For the text-containing cell, return its midpoint in (X, Y) coordinate format. 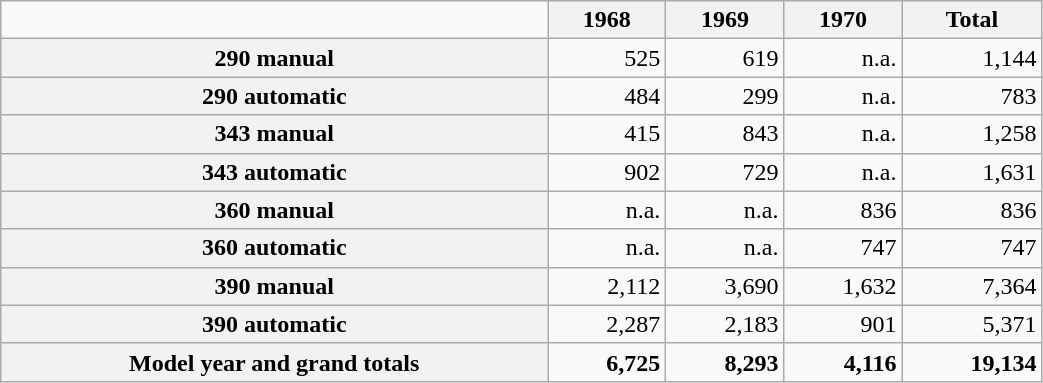
619 (725, 58)
290 automatic (274, 96)
343 manual (274, 134)
343 automatic (274, 172)
902 (607, 172)
729 (725, 172)
360 manual (274, 210)
3,690 (725, 286)
2,112 (607, 286)
1970 (843, 20)
4,116 (843, 362)
1,144 (972, 58)
8,293 (725, 362)
843 (725, 134)
Total (972, 20)
Model year and grand totals (274, 362)
415 (607, 134)
2,183 (725, 324)
1968 (607, 20)
1,632 (843, 286)
5,371 (972, 324)
1969 (725, 20)
7,364 (972, 286)
360 automatic (274, 248)
2,287 (607, 324)
19,134 (972, 362)
299 (725, 96)
525 (607, 58)
901 (843, 324)
484 (607, 96)
6,725 (607, 362)
390 automatic (274, 324)
783 (972, 96)
1,631 (972, 172)
1,258 (972, 134)
390 manual (274, 286)
290 manual (274, 58)
